Determine the (X, Y) coordinate at the center of the cell enclosing the given text.  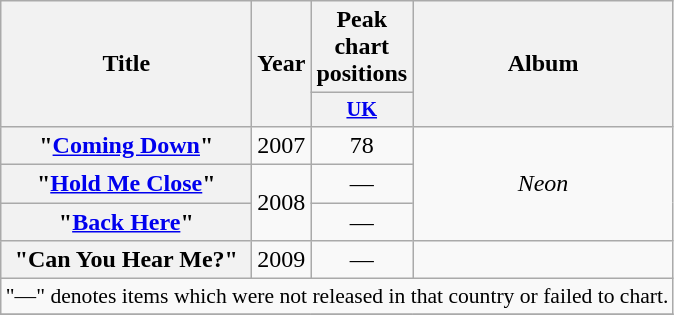
2008 (282, 203)
Title (126, 64)
2009 (282, 260)
"Can You Hear Me?" (126, 260)
Peak chart positions (362, 47)
"Hold Me Close" (126, 184)
"Back Here" (126, 222)
2007 (282, 145)
UK (362, 110)
"Coming Down" (126, 145)
Album (544, 64)
"—" denotes items which were not released in that country or failed to chart. (338, 297)
78 (362, 145)
Neon (544, 183)
Year (282, 64)
